Output the (x, y) coordinate of the center of the cell containing the given text.  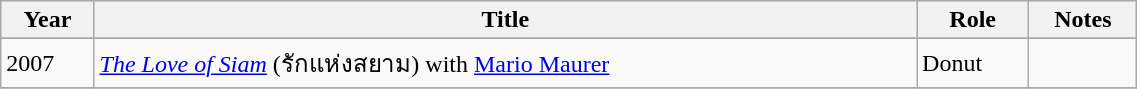
Notes (1083, 20)
Year (48, 20)
Title (506, 20)
Donut (973, 64)
The Love of Siam (รักแห่งสยาม) with Mario Maurer (506, 64)
Role (973, 20)
2007 (48, 64)
